Detect which cell encompasses the target text, then output its [x, y] center coordinate. 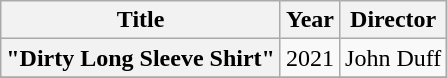
Title [141, 20]
2021 [310, 58]
Year [310, 20]
Director [394, 20]
John Duff [394, 58]
"Dirty Long Sleeve Shirt" [141, 58]
